Output the (X, Y) coordinate of the center of the cell containing the given text.  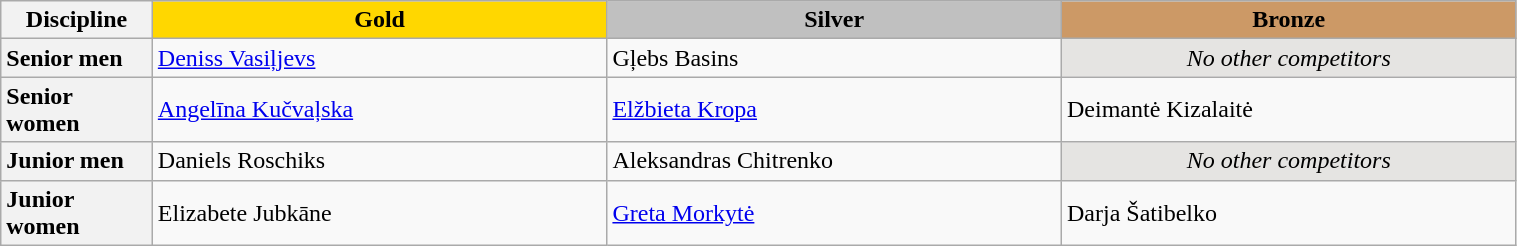
Deniss Vasiļjevs (380, 58)
Senior women (77, 110)
Gold (380, 20)
Darja Šatibelko (1288, 212)
Aleksandras Chitrenko (834, 161)
Angelīna Kučvaļska (380, 110)
Deimantė Kizalaitė (1288, 110)
Gļebs Basins (834, 58)
Discipline (77, 20)
Junior women (77, 212)
Greta Morkytė (834, 212)
Junior men (77, 161)
Bronze (1288, 20)
Daniels Roschiks (380, 161)
Elžbieta Kropa (834, 110)
Senior men (77, 58)
Silver (834, 20)
Elizabete Jubkāne (380, 212)
